Extract the (X, Y) coordinate from the center of the cell holding the provided text.  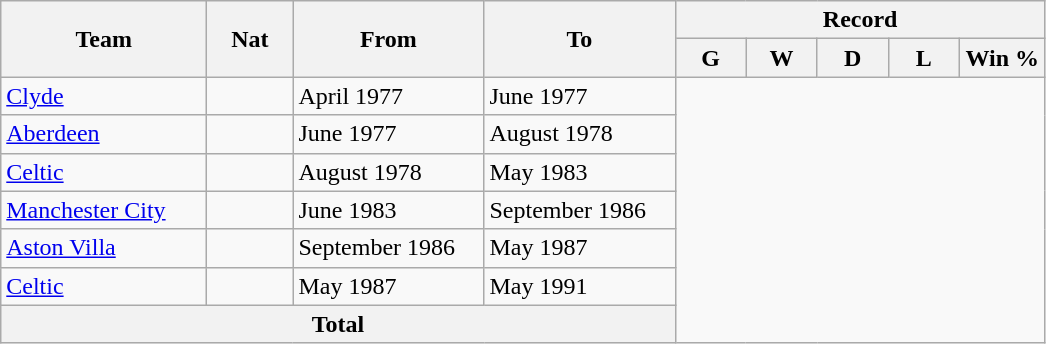
Team (104, 39)
Aberdeen (104, 134)
To (580, 39)
May 1991 (580, 286)
G (710, 58)
Manchester City (104, 210)
From (388, 39)
Win % (1002, 58)
Record (860, 20)
Clyde (104, 96)
April 1977 (388, 96)
L (924, 58)
June 1983 (388, 210)
D (852, 58)
Aston Villa (104, 248)
W (782, 58)
Total (338, 324)
Nat (250, 39)
May 1983 (580, 172)
